Return [X, Y] of the center of cell containing provided text 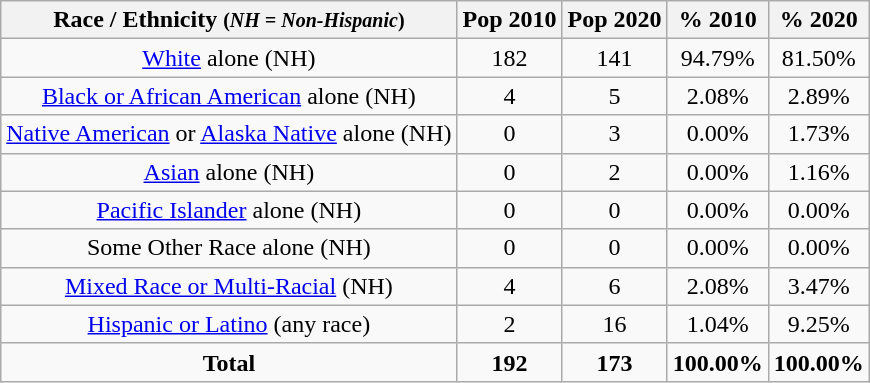
192 [510, 362]
81.50% [818, 58]
Native American or Alaska Native alone (NH) [229, 134]
141 [614, 58]
Pacific Islander alone (NH) [229, 210]
3 [614, 134]
1.73% [818, 134]
9.25% [818, 324]
Some Other Race alone (NH) [229, 248]
Total [229, 362]
Race / Ethnicity (NH = Non-Hispanic) [229, 20]
Asian alone (NH) [229, 172]
173 [614, 362]
1.16% [818, 172]
Pop 2010 [510, 20]
1.04% [718, 324]
Black or African American alone (NH) [229, 96]
16 [614, 324]
3.47% [818, 286]
White alone (NH) [229, 58]
Hispanic or Latino (any race) [229, 324]
% 2020 [818, 20]
2.89% [818, 96]
6 [614, 286]
Mixed Race or Multi-Racial (NH) [229, 286]
% 2010 [718, 20]
94.79% [718, 58]
5 [614, 96]
Pop 2020 [614, 20]
182 [510, 58]
